Scan for the cell matching the given text and deliver its (X, Y) coordinate at center. 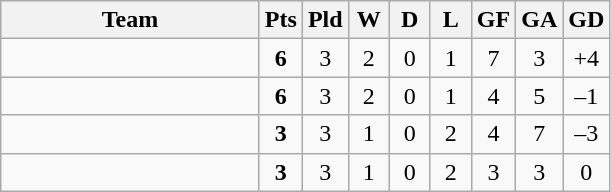
W (368, 20)
L (450, 20)
Pld (325, 20)
Team (130, 20)
Pts (280, 20)
GF (493, 20)
GA (540, 20)
–3 (586, 134)
GD (586, 20)
–1 (586, 96)
5 (540, 96)
D (410, 20)
+4 (586, 58)
